Detect which cell encompasses the target text, then output its (x, y) center coordinate. 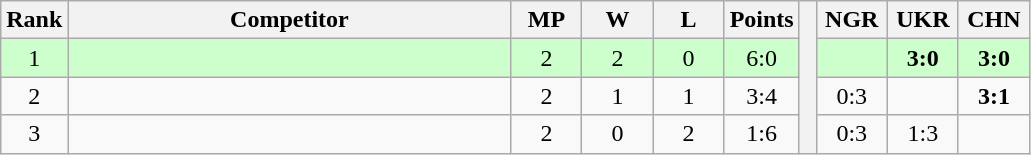
UKR (922, 20)
3:4 (762, 96)
NGR (852, 20)
3 (34, 134)
MP (546, 20)
L (688, 20)
Competitor (290, 20)
Rank (34, 20)
1:3 (922, 134)
Points (762, 20)
3:1 (994, 96)
CHN (994, 20)
W (618, 20)
6:0 (762, 58)
1:6 (762, 134)
